Extract the (X, Y) coordinate from the center of the cell holding the provided text.  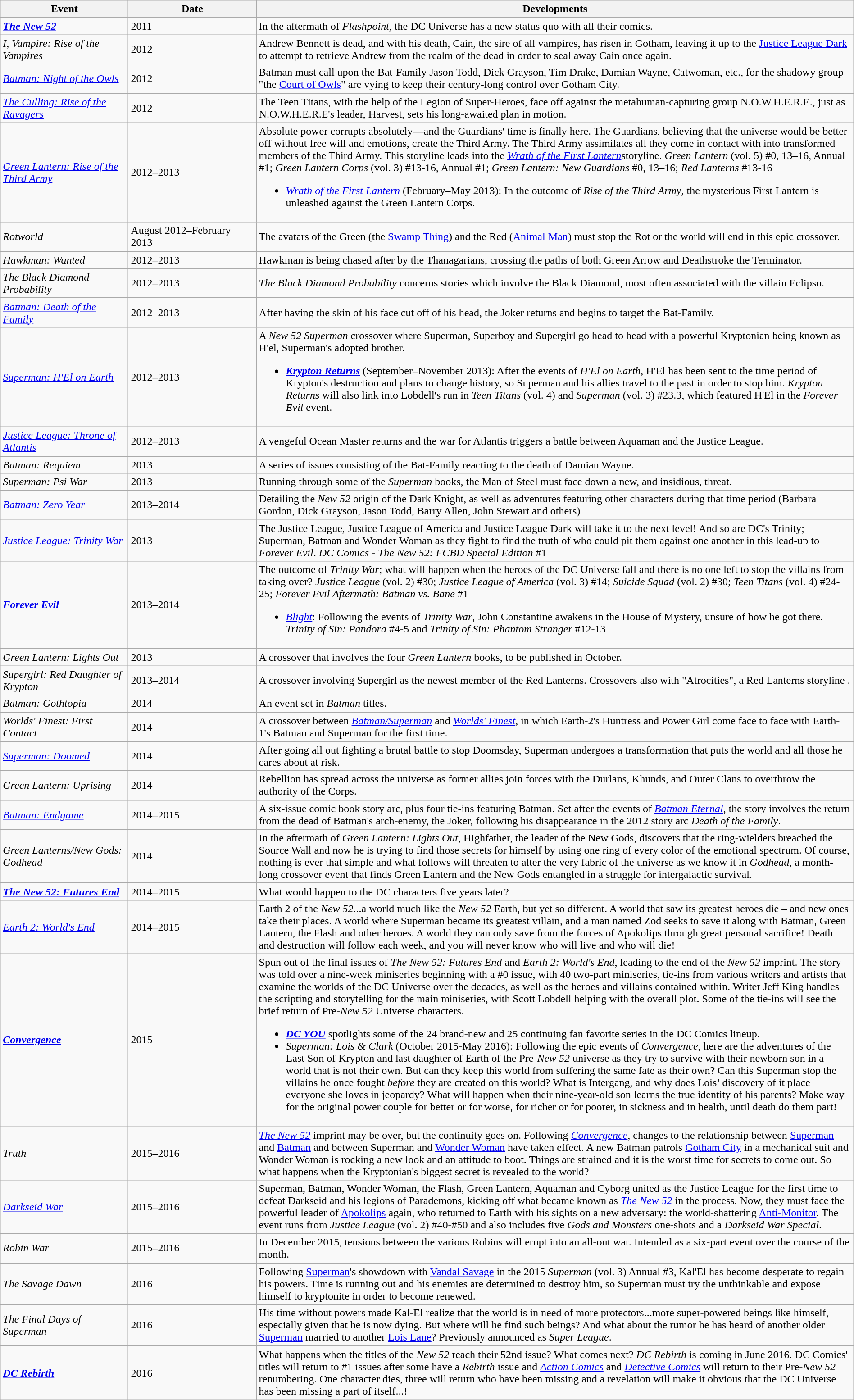
A crossover involving Supergirl as the newest member of the Red Lanterns. Crossovers also with "Atrocities", a Red Lanterns storyline . (555, 680)
A series of issues consisting of the Bat-Family reacting to the death of Damian Wayne. (555, 464)
Truth (64, 1153)
The Savage Dawn (64, 1284)
Batman: Death of the Family (64, 313)
A crossover that involves the four Green Lantern books, to be published in October. (555, 657)
Batman: Night of the Owls (64, 78)
Convergence (64, 1040)
Justice League: Throne of Atlantis (64, 441)
After having the skin of his face cut off of his head, the Joker returns and begins to target the Bat-Family. (555, 313)
Green Lantern: Lights Out (64, 657)
Batman: Requiem (64, 464)
Rotworld (64, 237)
Superman: H'El on Earth (64, 377)
Supergirl: Red Daughter of Krypton (64, 680)
Green Lantern: Uprising (64, 786)
A vengeful Ocean Master returns and the war for Atlantis triggers a battle between Aquaman and the Justice League. (555, 441)
2015 (192, 1040)
Darkseid War (64, 1207)
Hawkman is being chased after by the Thanagarians, crossing the paths of both Green Arrow and Deathstroke the Terminator. (555, 260)
Developments (555, 9)
Worlds' Finest: First Contact (64, 727)
DC Rebirth (64, 1373)
Superman: Doomed (64, 756)
Date (192, 9)
The Black Diamond Probability concerns stories which involve the Black Diamond, most often associated with the villain Eclipso. (555, 283)
Forever Evil (64, 605)
The New 52 (64, 26)
Earth 2: World's End (64, 927)
Justice League: Trinity War (64, 541)
What would happen to the DC characters five years later? (555, 891)
I, Vampire: Rise of the Vampires (64, 50)
Green Lantern: Rise of the Third Army (64, 172)
Green Lanterns/New Gods: Godhead (64, 856)
The Culling: Rise of the Ravagers (64, 108)
The Black Diamond Probability (64, 283)
An event set in Batman titles. (555, 704)
Hawkman: Wanted (64, 260)
The Final Days of Superman (64, 1325)
Event (64, 9)
In the aftermath of Flashpoint, the DC Universe has a new status quo with all their comics. (555, 26)
Robin War (64, 1249)
Running through some of the Superman books, the Man of Steel must face down a new, and insidious, threat. (555, 482)
The New 52: Futures End (64, 891)
2011 (192, 26)
August 2012–February 2013 (192, 237)
Batman: Gothtopia (64, 704)
Batman: Zero Year (64, 505)
The avatars of the Green (the Swamp Thing) and the Red (Animal Man) must stop the Rot or the world will end in this epic crossover. (555, 237)
In December 2015, tensions between the various Robins will erupt into an all-out war. Intended as a six-part event over the course of the month. (555, 1249)
Superman: Psi War (64, 482)
Batman: Endgame (64, 814)
